From the cell containing the given text, extract its center point as (x, y) coordinate. 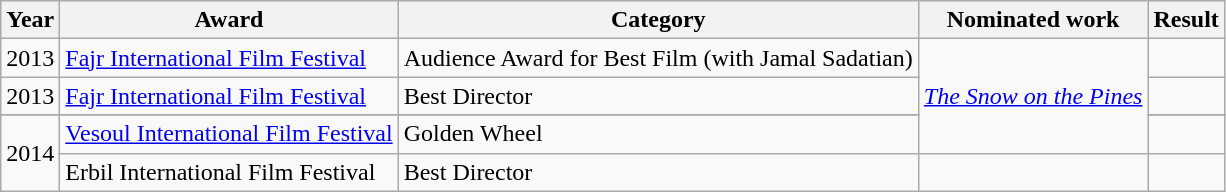
Vesoul International Film Festival (229, 134)
The Snow on the Pines (1033, 96)
Erbil International Film Festival (229, 172)
Nominated work (1033, 20)
Golden Wheel (658, 134)
Category (658, 20)
Result (1186, 20)
Audience Award for Best Film (with Jamal Sadatian) (658, 58)
Award (229, 20)
2014 (30, 153)
Year (30, 20)
